Detect which cell encompasses the target text, then output its [X, Y] center coordinate. 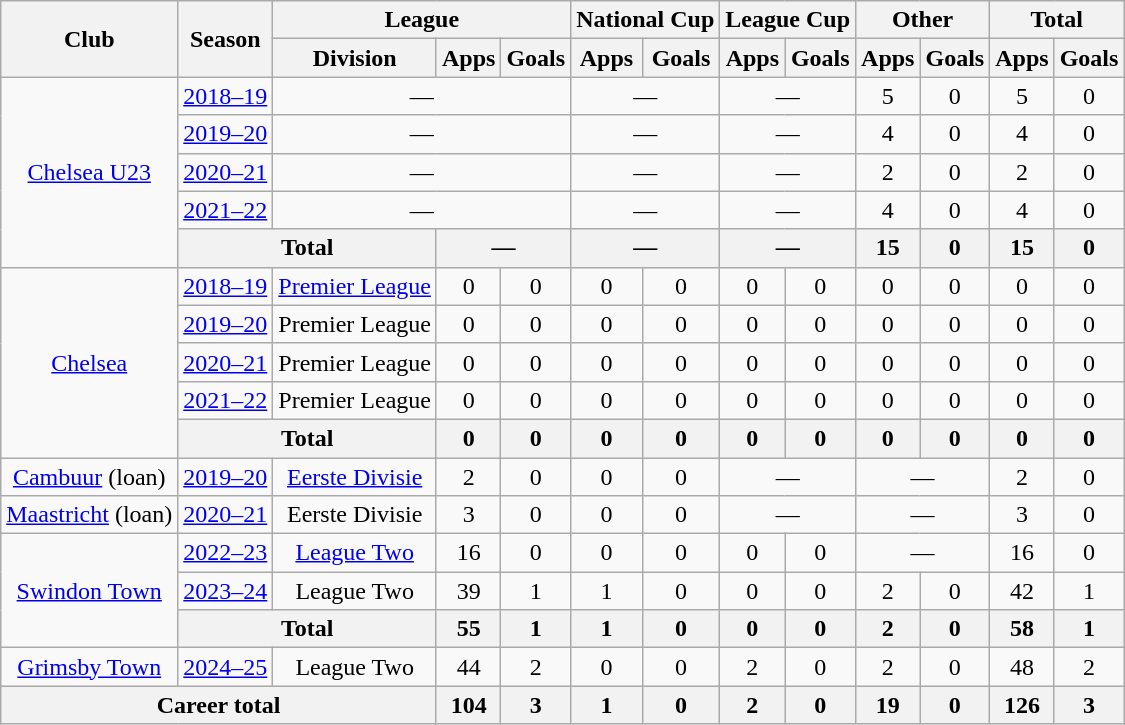
Swindon Town [90, 591]
42 [1022, 591]
Cambuur (loan) [90, 477]
58 [1022, 629]
2022–23 [226, 553]
2024–25 [226, 667]
104 [468, 705]
39 [468, 591]
Season [226, 39]
Other [923, 20]
National Cup [646, 20]
Chelsea U23 [90, 172]
44 [468, 667]
48 [1022, 667]
19 [888, 705]
Career total [219, 705]
League Cup [788, 20]
Club [90, 39]
Maastricht (loan) [90, 515]
Chelsea [90, 362]
126 [1022, 705]
Grimsby Town [90, 667]
Division [355, 58]
55 [468, 629]
2023–24 [226, 591]
League [422, 20]
